Determine the (x, y) coordinate at the center of the cell enclosing the given text.  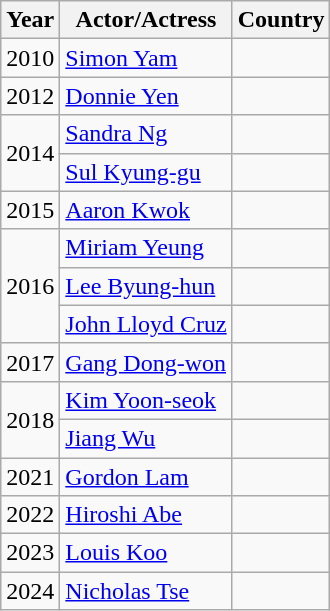
2018 (30, 419)
Miriam Yeung (146, 248)
2015 (30, 210)
Aaron Kwok (146, 210)
Gordon Lam (146, 477)
John Lloyd Cruz (146, 324)
Sandra Ng (146, 134)
Kim Yoon-seok (146, 400)
Sul Kyung-gu (146, 172)
Gang Dong-won (146, 362)
Country (281, 20)
2023 (30, 553)
2017 (30, 362)
Jiang Wu (146, 438)
Simon Yam (146, 58)
Nicholas Tse (146, 591)
Lee Byung-hun (146, 286)
2014 (30, 153)
2012 (30, 96)
Actor/Actress (146, 20)
Donnie Yen (146, 96)
2024 (30, 591)
Louis Koo (146, 553)
Hiroshi Abe (146, 515)
2010 (30, 58)
Year (30, 20)
2021 (30, 477)
2016 (30, 286)
2022 (30, 515)
